From the cell containing the given text, extract its center point as (x, y) coordinate. 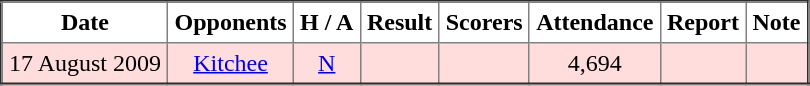
N (326, 64)
Opponents (231, 22)
Attendance (594, 22)
Report (702, 22)
H / A (326, 22)
17 August 2009 (85, 64)
Note (777, 22)
Result (400, 22)
Scorers (484, 22)
Kitchee (231, 64)
Date (85, 22)
4,694 (594, 64)
